Pinpoint the cell where the given text exists, returning its (X, Y) midpoint coordinate. 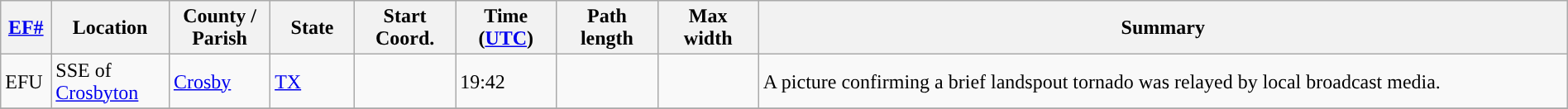
EFU (26, 81)
Crosby (219, 81)
19:42 (506, 81)
A picture confirming a brief landspout tornado was relayed by local broadcast media. (1163, 81)
Time (UTC) (506, 28)
Path length (607, 28)
TX (313, 81)
EF# (26, 28)
State (313, 28)
Summary (1163, 28)
Start Coord. (404, 28)
Location (111, 28)
SSE of Crosbyton (111, 81)
County / Parish (219, 28)
Max width (708, 28)
